Output the [x, y] coordinate of the center of the cell containing the given text.  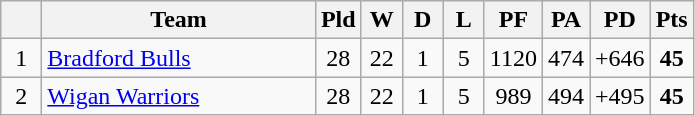
474 [566, 58]
Bradford Bulls [179, 58]
Pts [672, 20]
Pld [338, 20]
+646 [620, 58]
2 [22, 96]
D [422, 20]
494 [566, 96]
L [464, 20]
W [382, 20]
Team [179, 20]
1120 [513, 58]
+495 [620, 96]
PD [620, 20]
PF [513, 20]
Wigan Warriors [179, 96]
989 [513, 96]
PA [566, 20]
